Locate the cell with the specified text and output its [X, Y] center coordinate. 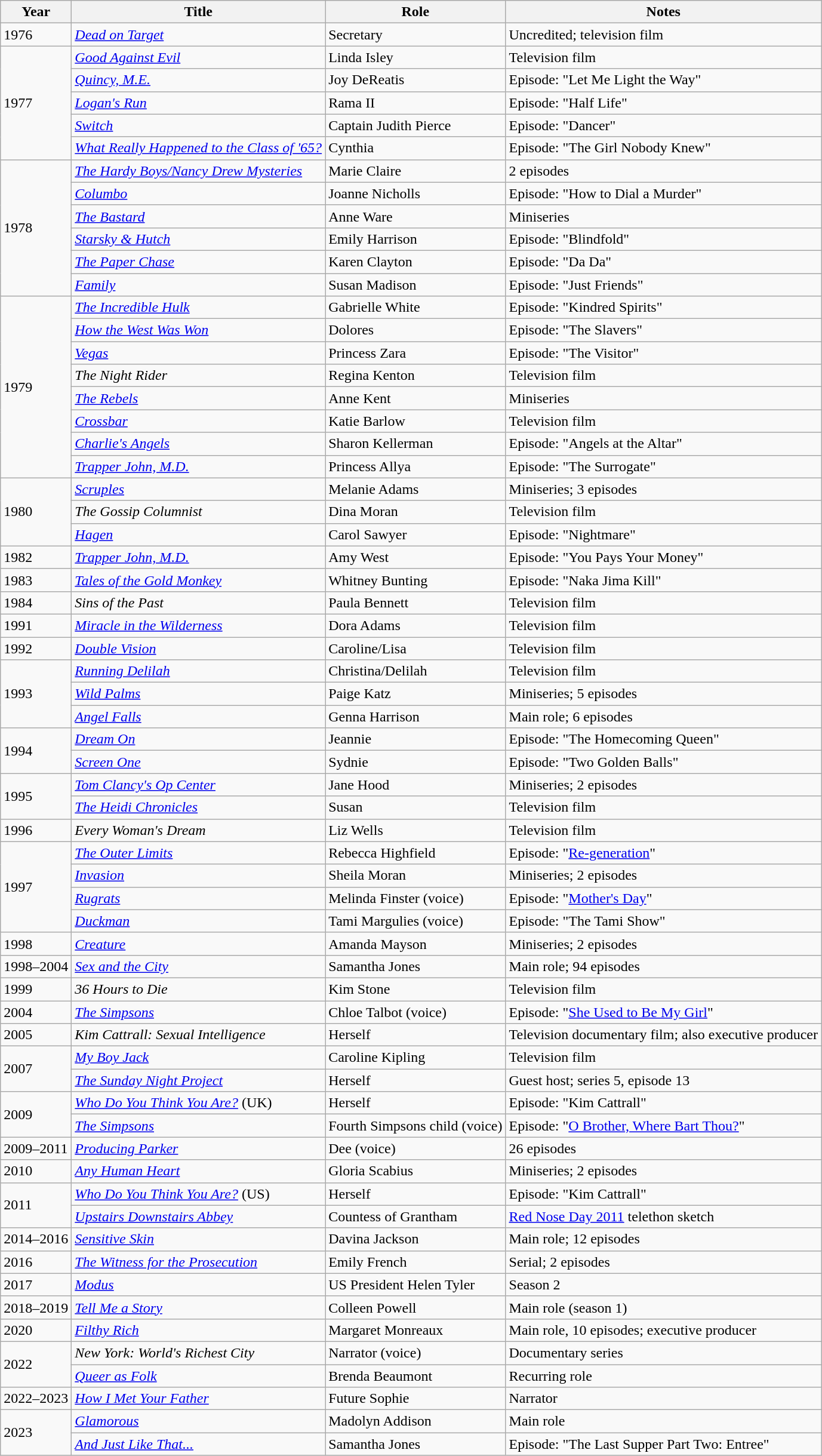
Episode: "The Girl Nobody Knew" [664, 148]
Katie Barlow [415, 421]
Guest host; series 5, episode 13 [664, 1080]
Tom Clancy's Op Center [198, 785]
2009–2011 [36, 1148]
Notes [664, 12]
Dora Adams [415, 625]
Davina Jackson [415, 1239]
Episode: "She Used to Be My Girl" [664, 1012]
2022–2023 [36, 1399]
2009 [36, 1114]
2005 [36, 1035]
Dee (voice) [415, 1148]
2023 [36, 1433]
US President Helen Tyler [415, 1285]
Wild Palms [198, 694]
Sensitive Skin [198, 1239]
Episode: "Blindfold" [664, 239]
Tell Me a Story [198, 1307]
Anne Ware [415, 216]
Episode: "Re-generation" [664, 853]
Kim Cattrall: Sexual Intelligence [198, 1035]
Episode: "Naka Jima Kill" [664, 580]
Producing Parker [198, 1148]
Episode: "Mother's Day" [664, 898]
Episode: "Let Me Light the Way" [664, 80]
New York: World's Richest City [198, 1353]
Main role; 6 episodes [664, 717]
Paige Katz [415, 694]
Main role [664, 1421]
Margaret Monreaux [415, 1330]
Christina/Delilah [415, 671]
The Hardy Boys/Nancy Drew Mysteries [198, 171]
Episode: "Angels at the Altar" [664, 444]
Good Against Evil [198, 57]
How I Met Your Father [198, 1399]
Narrator [664, 1399]
Gloria Scabius [415, 1171]
1997 [36, 887]
2018–2019 [36, 1307]
Dolores [415, 330]
Fourth Simpsons child (voice) [415, 1126]
Episode: "Just Friends" [664, 285]
Glamorous [198, 1421]
2010 [36, 1171]
Sex and the City [198, 966]
Starsky & Hutch [198, 239]
Running Delilah [198, 671]
Gabrielle White [415, 308]
Sheila Moran [415, 876]
Susan [415, 807]
2020 [36, 1330]
Episode: "Two Golden Balls" [664, 762]
Joy DeReatis [415, 80]
Sharon Kellerman [415, 444]
Who Do You Think You Are? (US) [198, 1194]
Emily French [415, 1262]
1993 [36, 694]
1998–2004 [36, 966]
Logan's Run [198, 103]
Duckman [198, 921]
Upstairs Downstairs Abbey [198, 1217]
Episode: "The Homecoming Queen" [664, 739]
Dina Moran [415, 512]
Episode: "Nightmare" [664, 535]
Main role (season 1) [664, 1307]
Jeannie [415, 739]
Genna Harrison [415, 717]
Television documentary film; also executive producer [664, 1035]
1996 [36, 830]
Filthy Rich [198, 1330]
2004 [36, 1012]
Every Woman's Dream [198, 830]
Episode: "Kindred Spirits" [664, 308]
Serial; 2 episodes [664, 1262]
Hagen [198, 535]
Rebecca Highfield [415, 853]
Episode: "The Surrogate" [664, 466]
Chloe Talbot (voice) [415, 1012]
The Incredible Hulk [198, 308]
Whitney Bunting [415, 580]
Colleen Powell [415, 1307]
1995 [36, 796]
The Paper Chase [198, 262]
1998 [36, 944]
Season 2 [664, 1285]
Caroline/Lisa [415, 648]
1976 [36, 35]
Crossbar [198, 421]
Rama II [415, 103]
Queer as Folk [198, 1375]
26 episodes [664, 1148]
Main role, 10 episodes; executive producer [664, 1330]
Caroline Kipling [415, 1058]
2007 [36, 1069]
Paula Bennett [415, 603]
Tami Margulies (voice) [415, 921]
Joanne Nicholls [415, 193]
Title [198, 12]
Melanie Adams [415, 489]
1982 [36, 557]
Invasion [198, 876]
Melinda Finster (voice) [415, 898]
1977 [36, 103]
Screen One [198, 762]
Miniseries; 3 episodes [664, 489]
2022 [36, 1364]
1994 [36, 751]
Emily Harrison [415, 239]
Main role; 12 episodes [664, 1239]
Princess Allya [415, 466]
1992 [36, 648]
Amy West [415, 557]
Linda Isley [415, 57]
Episode: "How to Dial a Murder" [664, 193]
My Boy Jack [198, 1058]
Episode: "Da Da" [664, 262]
Anne Kent [415, 398]
Columbo [198, 193]
Quincy, M.E. [198, 80]
Angel Falls [198, 717]
Marie Claire [415, 171]
Episode: "The Slavers" [664, 330]
1999 [36, 989]
Who Do You Think You Are? (UK) [198, 1103]
The Witness for the Prosecution [198, 1262]
Episode: "Dancer" [664, 125]
How the West Was Won [198, 330]
2 episodes [664, 171]
Recurring role [664, 1375]
Countess of Grantham [415, 1217]
Miracle in the Wilderness [198, 625]
1978 [36, 228]
Family [198, 285]
Princess Zara [415, 353]
The Bastard [198, 216]
Episode: "O Brother, Where Bart Thou?" [664, 1126]
Dream On [198, 739]
Double Vision [198, 648]
Episode: "The Last Supper Part Two: Entree" [664, 1444]
Episode: "The Tami Show" [664, 921]
And Just Like That... [198, 1444]
The Rebels [198, 398]
Amanda Mayson [415, 944]
Vegas [198, 353]
2017 [36, 1285]
2011 [36, 1205]
Episode: "Half Life" [664, 103]
2014–2016 [36, 1239]
1980 [36, 512]
Episode: "The Visitor" [664, 353]
Sydnie [415, 762]
What Really Happened to the Class of '65? [198, 148]
Future Sophie [415, 1399]
Narrator (voice) [415, 1353]
Sins of the Past [198, 603]
36 Hours to Die [198, 989]
1979 [36, 387]
Red Nose Day 2011 telethon sketch [664, 1217]
The Outer Limits [198, 853]
Role [415, 12]
The Sunday Night Project [198, 1080]
Miniseries; 5 episodes [664, 694]
Switch [198, 125]
The Gossip Columnist [198, 512]
Madolyn Addison [415, 1421]
1983 [36, 580]
Documentary series [664, 1353]
Year [36, 12]
Dead on Target [198, 35]
Captain Judith Pierce [415, 125]
Uncredited; television film [664, 35]
2016 [36, 1262]
Episode: "You Pays Your Money" [664, 557]
Kim Stone [415, 989]
Jane Hood [415, 785]
Regina Kenton [415, 376]
Carol Sawyer [415, 535]
Liz Wells [415, 830]
1984 [36, 603]
Creature [198, 944]
Charlie's Angels [198, 444]
Tales of the Gold Monkey [198, 580]
Main role; 94 episodes [664, 966]
Scruples [198, 489]
Modus [198, 1285]
Karen Clayton [415, 262]
Susan Madison [415, 285]
The Heidi Chronicles [198, 807]
1991 [36, 625]
Any Human Heart [198, 1171]
Brenda Beaumont [415, 1375]
Cynthia [415, 148]
Rugrats [198, 898]
The Night Rider [198, 376]
Secretary [415, 35]
